Provide the (X, Y) coordinate of the cell's center where the given text is located.  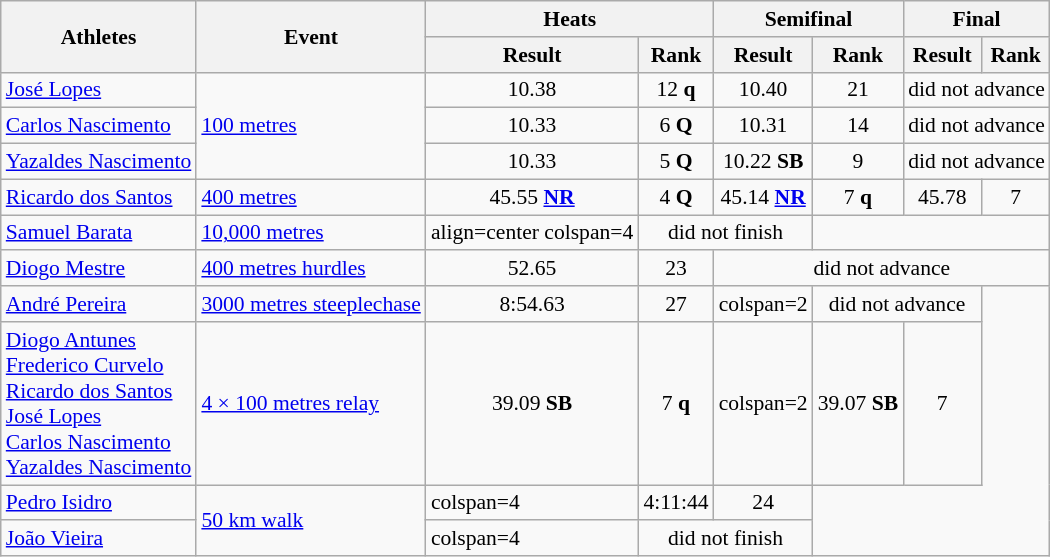
400 metres (311, 197)
Samuel Barata (99, 233)
39.07 SB (858, 404)
Pedro Isidro (99, 503)
5 Q (676, 162)
Yazaldes Nascimento (99, 162)
4:11:44 (676, 503)
400 metres hurdles (311, 269)
45.14 NR (764, 197)
24 (764, 503)
align=center colspan=4 (532, 233)
100 metres (311, 126)
39.09 SB (532, 404)
52.65 (532, 269)
27 (676, 304)
Final (976, 19)
4 Q (676, 197)
10.40 (764, 90)
Event (311, 36)
10.38 (532, 90)
10.31 (764, 126)
José Lopes (99, 90)
Diogo Mestre (99, 269)
45.78 (942, 197)
3000 metres steeplechase (311, 304)
Semifinal (809, 19)
45.55 NR (532, 197)
12 q (676, 90)
23 (676, 269)
21 (858, 90)
André Pereira (99, 304)
10.22 SB (764, 162)
50 km walk (311, 520)
Diogo AntunesFrederico CurveloRicardo dos SantosJosé LopesCarlos NascimentoYazaldes Nascimento (99, 404)
8:54.63 (532, 304)
4 × 100 metres relay (311, 404)
João Vieira (99, 539)
14 (858, 126)
Carlos Nascimento (99, 126)
6 Q (676, 126)
Ricardo dos Santos (99, 197)
Heats (570, 19)
9 (858, 162)
Athletes (99, 36)
10,000 metres (311, 233)
